Capture the cell that displays the provided text and extract its [x, y] central coordinate. 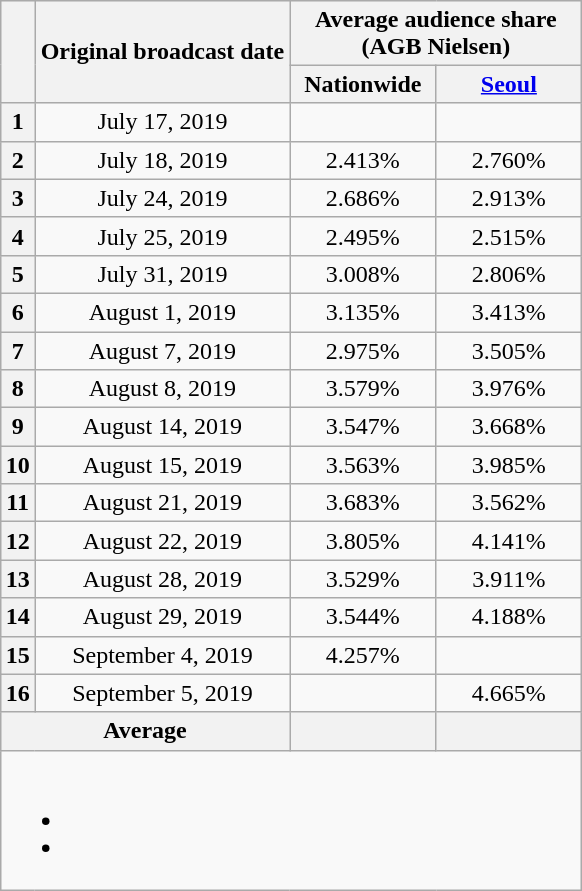
16 [18, 693]
August 14, 2019 [162, 427]
August 21, 2019 [162, 503]
3.008% [363, 274]
August 28, 2019 [162, 579]
August 15, 2019 [162, 465]
4.665% [509, 693]
August 22, 2019 [162, 541]
8 [18, 389]
July 31, 2019 [162, 274]
2.760% [509, 160]
4 [18, 236]
10 [18, 465]
4.257% [363, 655]
15 [18, 655]
2.806% [509, 274]
3.563% [363, 465]
July 18, 2019 [162, 160]
6 [18, 312]
3.562% [509, 503]
12 [18, 541]
2 [18, 160]
3.976% [509, 389]
3.547% [363, 427]
2.913% [509, 198]
3.579% [363, 389]
3 [18, 198]
2.515% [509, 236]
9 [18, 427]
July 25, 2019 [162, 236]
Original broadcast date [162, 52]
3.413% [509, 312]
3.683% [363, 503]
August 7, 2019 [162, 351]
4.141% [509, 541]
Average audience share(AGB Nielsen) [436, 32]
3.805% [363, 541]
7 [18, 351]
3.135% [363, 312]
2.686% [363, 198]
2.413% [363, 160]
3.985% [509, 465]
11 [18, 503]
14 [18, 617]
3.529% [363, 579]
Nationwide [363, 84]
September 5, 2019 [162, 693]
3.668% [509, 427]
August 8, 2019 [162, 389]
2.495% [363, 236]
5 [18, 274]
Average [145, 731]
4.188% [509, 617]
Seoul [509, 84]
3.505% [509, 351]
July 24, 2019 [162, 198]
July 17, 2019 [162, 122]
13 [18, 579]
August 29, 2019 [162, 617]
August 1, 2019 [162, 312]
3.911% [509, 579]
September 4, 2019 [162, 655]
3.544% [363, 617]
2.975% [363, 351]
1 [18, 122]
